Identify which cell holds the provided text, then report its (X, Y) central coordinate. 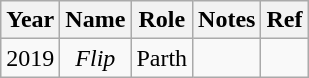
Flip (96, 58)
Role (162, 20)
2019 (30, 58)
Ref (284, 20)
Notes (227, 20)
Year (30, 20)
Name (96, 20)
Parth (162, 58)
